Scan for the cell matching the given text and deliver its [X, Y] coordinate at center. 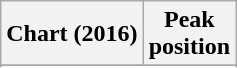
Peakposition [189, 34]
Chart (2016) [72, 34]
